For the text-containing cell, return its midpoint in (X, Y) coordinate format. 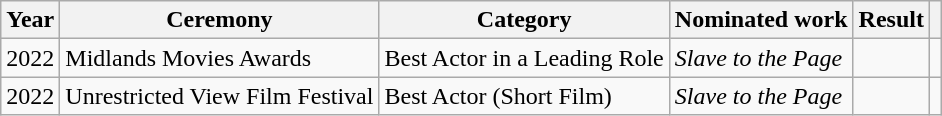
Best Actor in a Leading Role (524, 58)
Category (524, 20)
Nominated work (761, 20)
Result (891, 20)
Year (30, 20)
Best Actor (Short Film) (524, 96)
Ceremony (220, 20)
Unrestricted View Film Festival (220, 96)
Midlands Movies Awards (220, 58)
